From the cell containing the given text, extract its center point as [x, y] coordinate. 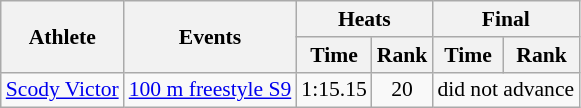
1:15.15 [334, 90]
Final [506, 19]
Heats [364, 19]
100 m freestyle S9 [210, 90]
did not advance [506, 90]
Scody Victor [62, 90]
20 [402, 90]
Events [210, 36]
Athlete [62, 36]
